Find where the given text appears and provide that cell's center as [x, y] coordinate. 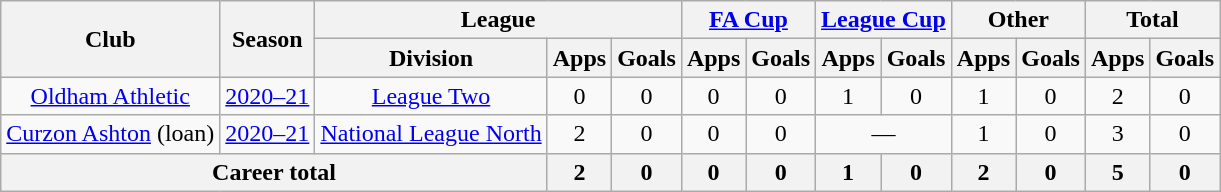
League Two [431, 96]
National League North [431, 134]
Season [268, 39]
3 [1117, 134]
— [884, 134]
FA Cup [748, 20]
Curzon Ashton (loan) [110, 134]
League Cup [884, 20]
Total [1152, 20]
League [498, 20]
Other [1018, 20]
Club [110, 39]
5 [1117, 172]
Division [431, 58]
Oldham Athletic [110, 96]
Career total [274, 172]
